Pinpoint the cell where the given text exists, returning its (X, Y) midpoint coordinate. 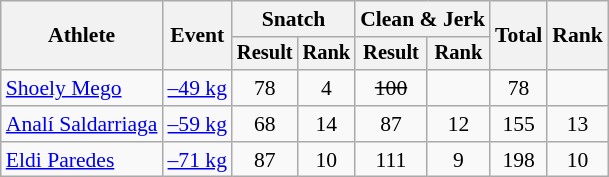
Snatch (294, 19)
–49 kg (198, 88)
14 (327, 124)
Event (198, 36)
Clean & Jerk (422, 19)
–59 kg (198, 124)
100 (391, 88)
68 (265, 124)
Shoely Mego (82, 88)
87 (391, 124)
4 (327, 88)
12 (458, 124)
Analí Saldarriaga (82, 124)
Athlete (82, 36)
155 (518, 124)
13 (578, 124)
Total (518, 36)
